Determine the (X, Y) coordinate at the center of the cell enclosing the given text.  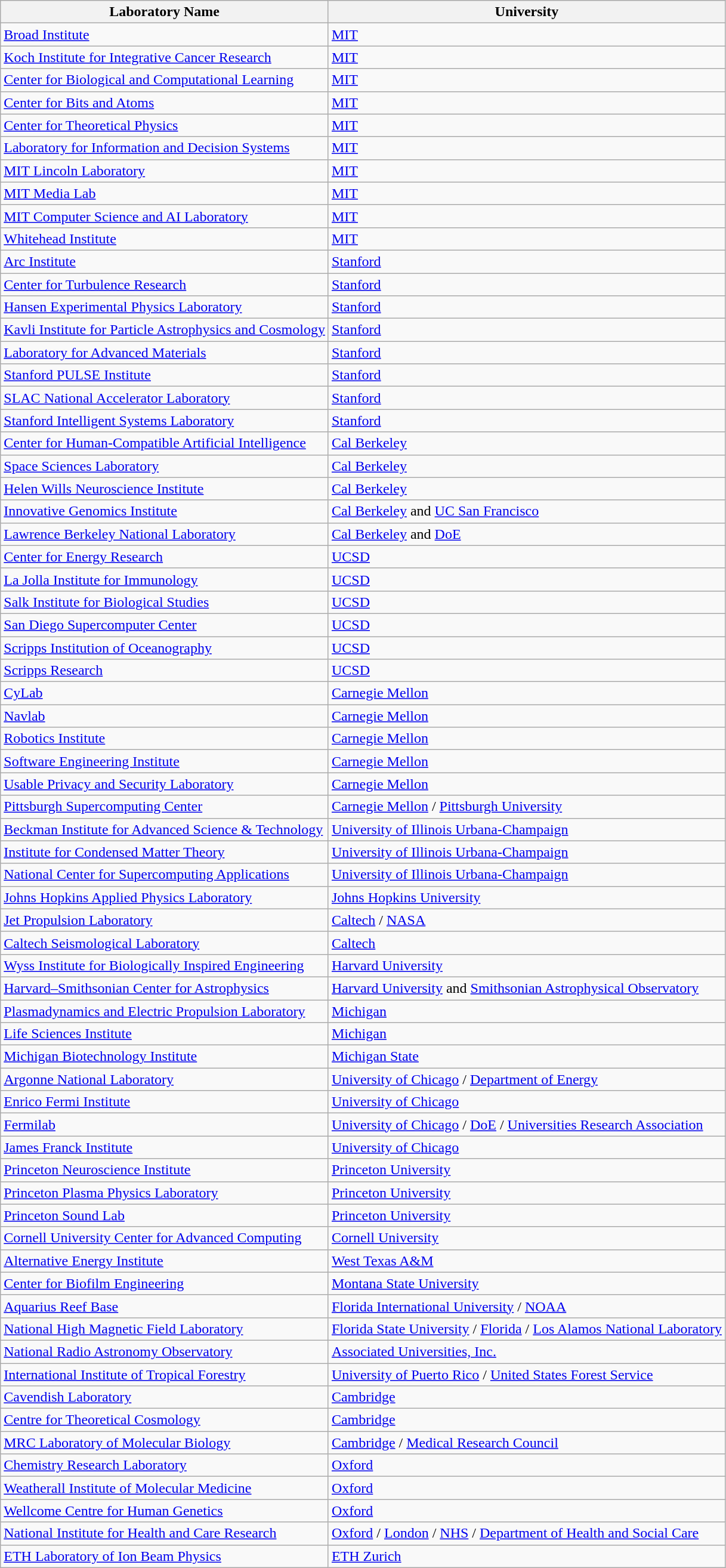
Center for Turbulence Research (165, 285)
Robotics Institute (165, 739)
Princeton Sound Lab (165, 1215)
Center for Human-Compatible Artificial Intelligence (165, 443)
National Center for Supercomputing Applications (165, 875)
Institute for Condensed Matter Theory (165, 852)
Laboratory Name (165, 12)
International Institute of Tropical Forestry (165, 1374)
Princeton Neuroscience Institute (165, 1170)
Beckman Institute for Advanced Science & Technology (165, 829)
Center for Theoretical Physics (165, 125)
Centre for Theoretical Cosmology (165, 1420)
National Institute for Health and Care Research (165, 1533)
San Diego Supercomputer Center (165, 625)
University of Puerto Rico / United States Forest Service (526, 1374)
ETH Zurich (526, 1556)
Pittsburgh Supercomputing Center (165, 807)
Aquarius Reef Base (165, 1306)
University (526, 12)
Stanford PULSE Institute (165, 375)
Wyss Institute for Biologically Inspired Engineering (165, 965)
Arc Institute (165, 261)
Space Sciences Laboratory (165, 466)
National Radio Astronomy Observatory (165, 1351)
Associated Universities, Inc. (526, 1351)
Michigan State (526, 1057)
Laboratory for Advanced Materials (165, 353)
Kavli Institute for Particle Astrophysics and Cosmology (165, 330)
Alternative Energy Institute (165, 1261)
Fermilab (165, 1125)
University of Chicago / Department of Energy (526, 1079)
Caltech Seismological Laboratory (165, 943)
MIT Media Lab (165, 193)
Cornell University (526, 1238)
James Franck Institute (165, 1147)
Hansen Experimental Physics Laboratory (165, 307)
Lawrence Berkeley National Laboratory (165, 534)
Florida State University / Florida / Los Alamos National Laboratory (526, 1329)
CyLab (165, 693)
Weatherall Institute of Molecular Medicine (165, 1488)
Montana State University (526, 1283)
Enrico Fermi Institute (165, 1102)
Princeton Plasma Physics Laboratory (165, 1193)
Navlab (165, 716)
Cambridge / Medical Research Council (526, 1443)
Center for Bits and Atoms (165, 103)
Harvard University (526, 965)
Center for Biofilm Engineering (165, 1283)
Michigan Biotechnology Institute (165, 1057)
ETH Laboratory of Ion Beam Physics (165, 1556)
Johns Hopkins University (526, 897)
National High Magnetic Field Laboratory (165, 1329)
Salk Institute for Biological Studies (165, 602)
Plasmadynamics and Electric Propulsion Laboratory (165, 1011)
Jet Propulsion Laboratory (165, 920)
Scripps Research (165, 671)
University of Chicago / DoE / Universities Research Association (526, 1125)
Center for Biological and Computational Learning (165, 80)
Cornell University Center for Advanced Computing (165, 1238)
MIT Computer Science and AI Laboratory (165, 216)
Argonne National Laboratory (165, 1079)
Caltech / NASA (526, 920)
MIT Lincoln Laboratory (165, 171)
Innovative Genomics Institute (165, 511)
Carnegie Mellon / Pittsburgh University (526, 807)
Broad Institute (165, 35)
La Jolla Institute for Immunology (165, 579)
Caltech (526, 943)
Cavendish Laboratory (165, 1397)
Helen Wills Neuroscience Institute (165, 489)
West Texas A&M (526, 1261)
Koch Institute for Integrative Cancer Research (165, 57)
Center for Energy Research (165, 557)
Software Engineering Institute (165, 761)
Laboratory for Information and Decision Systems (165, 148)
Chemistry Research Laboratory (165, 1465)
Life Sciences Institute (165, 1034)
Whitehead Institute (165, 239)
Wellcome Centre for Human Genetics (165, 1511)
Harvard–Smithsonian Center for Astrophysics (165, 988)
Johns Hopkins Applied Physics Laboratory (165, 897)
Harvard University and Smithsonian Astrophysical Observatory (526, 988)
Cal Berkeley and UC San Francisco (526, 511)
SLAC National Accelerator Laboratory (165, 398)
Scripps Institution of Oceanography (165, 647)
Oxford / London / NHS / Department of Health and Social Care (526, 1533)
Cal Berkeley and DoE (526, 534)
Usable Privacy and Security Laboratory (165, 784)
MRC Laboratory of Molecular Biology (165, 1443)
Florida International University / NOAA (526, 1306)
Stanford Intelligent Systems Laboratory (165, 421)
